Return the (x, y) coordinate for the center point of the cell that contains the specified text.  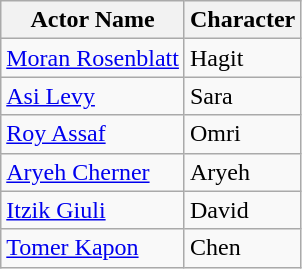
Asi Levy (93, 96)
Tomer Kapon (93, 248)
Actor Name (93, 20)
Itzik Giuli (93, 210)
Aryeh (242, 172)
Aryeh Cherner (93, 172)
David (242, 210)
Moran Rosenblatt (93, 58)
Omri (242, 134)
Character (242, 20)
Sara (242, 96)
Roy Assaf (93, 134)
Hagit (242, 58)
Chen (242, 248)
